Provide the [X, Y] coordinate of the cell's center where the given text is located.  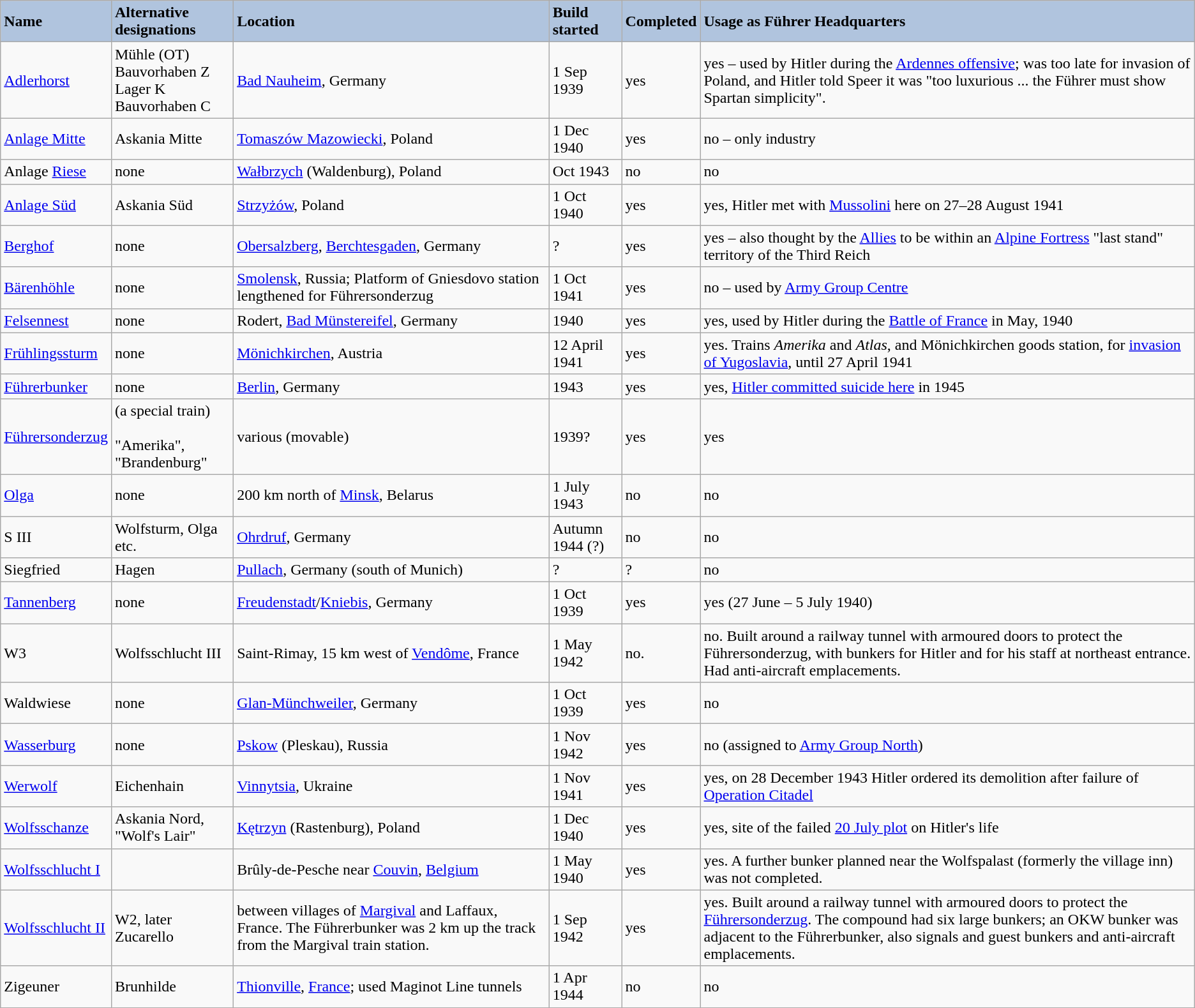
1939? [585, 437]
Name [56, 22]
Tomaszów Mazowiecki, Poland [392, 139]
Completed [661, 22]
Waldwiese [56, 703]
yes (27 June – 5 July 1940) [947, 603]
yes – also thought by the Allies to be within an Alpine Fortress "last stand" territory of the Third Reich [947, 246]
Adlerhorst [56, 80]
Usage as Führer Headquarters [947, 22]
Frühlingssturm [56, 354]
Brûly-de-Pesche near Couvin, Belgium [392, 869]
Askania Nord, "Wolf's Lair" [172, 827]
Führersonderzug [56, 437]
Wałbrzych (Waldenburg), Poland [392, 172]
Ohrdruf, Germany [392, 536]
no (assigned to Army Group North) [947, 744]
200 km north of Minsk, Belarus [392, 495]
Berlin, Germany [392, 386]
Pullach, Germany (south of Munich) [392, 570]
Autumn 1944 (?) [585, 536]
various (movable) [392, 437]
Brunhilde [172, 987]
yes, site of the failed 20 July plot on Hitler's life [947, 827]
1943 [585, 386]
Olga [56, 495]
1940 [585, 320]
Anlage Mitte [56, 139]
Askania Süd [172, 204]
12 April 1941 [585, 354]
no. [661, 653]
yes, used by Hitler during the Battle of France in May, 1940 [947, 320]
Smolensk, Russia; Platform of Gniesdovo station lengthened for Führersonderzug [392, 287]
Wolfsschanze [56, 827]
Zigeuner [56, 987]
yes. A further bunker planned near the Wolfspalast (formerly the village inn) was not completed. [947, 869]
1 Nov 1942 [585, 744]
(a special train)"Amerika", "Brandenburg" [172, 437]
1 July 1943 [585, 495]
Wolfsschlucht II [56, 928]
Tannenberg [56, 603]
Anlage Süd [56, 204]
Freudenstadt/Kniebis, Germany [392, 603]
W3 [56, 653]
Anlage Riese [56, 172]
yes, on 28 December 1943 Hitler ordered its demolition after failure of Operation Citadel [947, 786]
Oct 1943 [585, 172]
Wolfsschlucht I [56, 869]
Location [392, 22]
Wolfsschlucht III [172, 653]
yes. Trains Amerika and Atlas, and Mönichkirchen goods station, for invasion of Yugoslavia, until 27 April 1941 [947, 354]
yes, Hitler committed suicide here in 1945 [947, 386]
Vinnytsia, Ukraine [392, 786]
1 Oct 1940 [585, 204]
1 May 1942 [585, 653]
1 Nov 1941 [585, 786]
1 May 1940 [585, 869]
Bärenhöhle [56, 287]
S III [56, 536]
yes, Hitler met with Mussolini here on 27–28 August 1941 [947, 204]
Obersalzberg, Berchtesgaden, Germany [392, 246]
1 Oct 1941 [585, 287]
1 Apr 1944 [585, 987]
Siegfried [56, 570]
Askania Mitte [172, 139]
1 Sep 1939 [585, 80]
Kętrzyn (Rastenburg), Poland [392, 827]
no – only industry [947, 139]
Hagen [172, 570]
Build started [585, 22]
Thionville, France; used Maginot Line tunnels [392, 987]
Berghof [56, 246]
W2, later Zucarello [172, 928]
Mühle (OT)Bauvorhaben Z Lager K Bauvorhaben C [172, 80]
Eichenhain [172, 786]
no – used by Army Group Centre [947, 287]
Führerbunker [56, 386]
1 Sep 1942 [585, 928]
Werwolf [56, 786]
Alternative designations [172, 22]
Wasserburg [56, 744]
Bad Nauheim, Germany [392, 80]
between villages of Margival and Laffaux, France. The Führerbunker was 2 km up the track from the Margival train station. [392, 928]
Mönichkirchen, Austria [392, 354]
Rodert, Bad Münstereifel, Germany [392, 320]
Glan-Münchweiler, Germany [392, 703]
Felsennest [56, 320]
Saint-Rimay, 15 km west of Vendôme, France [392, 653]
Pskow (Pleskau), Russia [392, 744]
Wolfsturm, Olga etc. [172, 536]
Strzyżów, Poland [392, 204]
